Detect which cell encompasses the target text, then output its [X, Y] center coordinate. 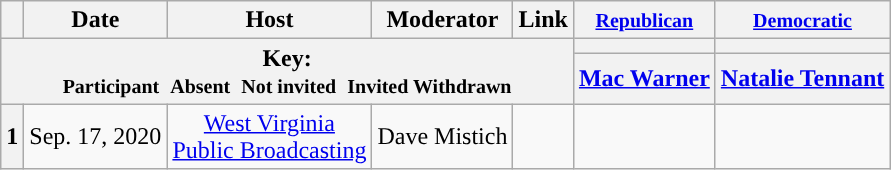
1 [12, 136]
Date [96, 20]
Sep. 17, 2020 [96, 136]
Link [543, 20]
Host [270, 20]
Moderator [442, 20]
Mac Warner [644, 78]
Democratic [802, 20]
Republican [644, 20]
West VirginiaPublic Broadcasting [270, 136]
Natalie Tennant [802, 78]
Dave Mistich [442, 136]
Key: Participant Absent Not invited Invited Withdrawn [288, 72]
